Locate the cell with the specified text and output its (X, Y) center coordinate. 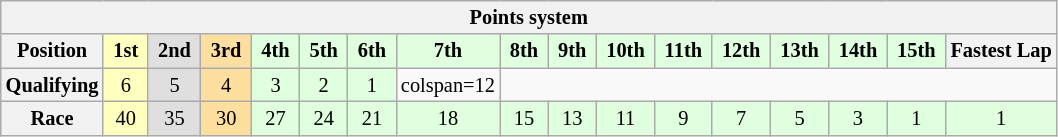
Fastest Lap (1002, 51)
15 (524, 118)
Points system (529, 17)
3rd (226, 51)
11th (684, 51)
2nd (174, 51)
Race (52, 118)
30 (226, 118)
13th (799, 51)
27 (275, 118)
11 (625, 118)
5th (324, 51)
14th (858, 51)
Position (52, 51)
6 (126, 85)
35 (174, 118)
9 (684, 118)
24 (324, 118)
9th (572, 51)
7th (448, 51)
1st (126, 51)
6th (372, 51)
Qualifying (52, 85)
4th (275, 51)
10th (625, 51)
18 (448, 118)
7 (741, 118)
12th (741, 51)
8th (524, 51)
15th (916, 51)
21 (372, 118)
40 (126, 118)
13 (572, 118)
colspan=12 (448, 85)
4 (226, 85)
2 (324, 85)
